Identify which cell holds the provided text, then report its (x, y) central coordinate. 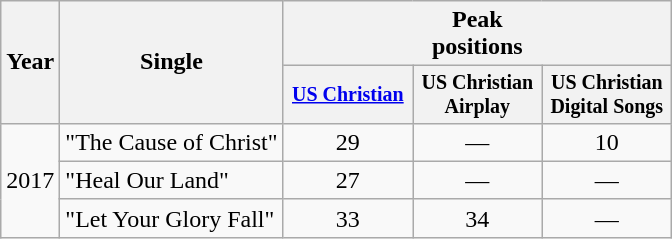
US Christian Airplay (478, 94)
US Christian (348, 94)
27 (348, 180)
US Christian Digital Songs (606, 94)
Year (30, 62)
Single (172, 62)
"The Cause of Christ" (172, 142)
Peakpositions (477, 34)
"Let Your Glory Fall" (172, 218)
"Heal Our Land" (172, 180)
33 (348, 218)
29 (348, 142)
10 (606, 142)
2017 (30, 180)
34 (478, 218)
